Capture the cell that displays the provided text and extract its (X, Y) central coordinate. 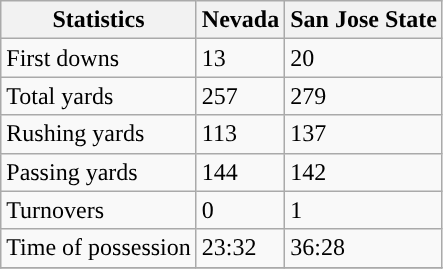
Rushing yards (99, 134)
142 (364, 172)
0 (240, 210)
Time of possession (99, 248)
13 (240, 58)
Nevada (240, 20)
Statistics (99, 20)
257 (240, 96)
144 (240, 172)
Total yards (99, 96)
Passing yards (99, 172)
113 (240, 134)
279 (364, 96)
36:28 (364, 248)
Turnovers (99, 210)
San Jose State (364, 20)
1 (364, 210)
137 (364, 134)
First downs (99, 58)
20 (364, 58)
23:32 (240, 248)
